Detect which cell encompasses the target text, then output its [x, y] center coordinate. 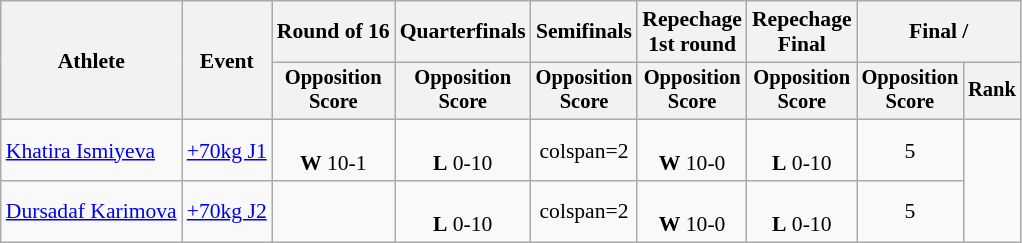
Khatira Ismiyeva [92, 150]
RepechageFinal [802, 32]
Repechage1st round [692, 32]
Event [227, 60]
Rank [992, 91]
+70kg J1 [227, 150]
Round of 16 [334, 32]
Dursadaf Karimova [92, 212]
Quarterfinals [463, 32]
Final / [939, 32]
Semifinals [584, 32]
W 10-1 [334, 150]
+70kg J2 [227, 212]
Athlete [92, 60]
